Identify which cell holds the provided text, then report its [X, Y] central coordinate. 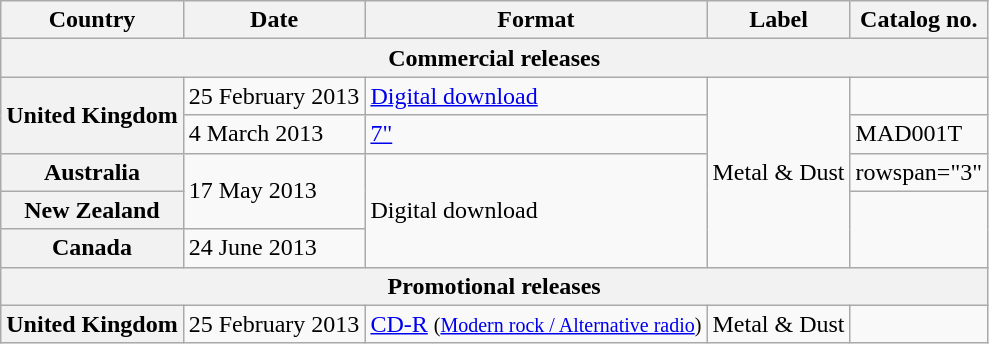
Promotional releases [494, 286]
Australia [92, 172]
Catalog no. [919, 20]
Commercial releases [494, 58]
New Zealand [92, 210]
Canada [92, 248]
Date [274, 20]
CD-R (Modern rock / Alternative radio) [536, 324]
4 March 2013 [274, 134]
Country [92, 20]
7" [536, 134]
MAD001T [919, 134]
Label [778, 20]
rowspan="3" [919, 172]
17 May 2013 [274, 191]
24 June 2013 [274, 248]
Format [536, 20]
